Return (x, y) of the center of cell containing provided text 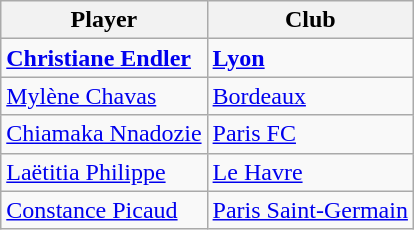
Laëtitia Philippe (104, 172)
Player (104, 20)
Bordeaux (310, 96)
Le Havre (310, 172)
Mylène Chavas (104, 96)
Paris Saint-Germain (310, 210)
Constance Picaud (104, 210)
Chiamaka Nnadozie (104, 134)
Paris FC (310, 134)
Lyon (310, 58)
Christiane Endler (104, 58)
Club (310, 20)
